Detect which cell encompasses the target text, then output its [X, Y] center coordinate. 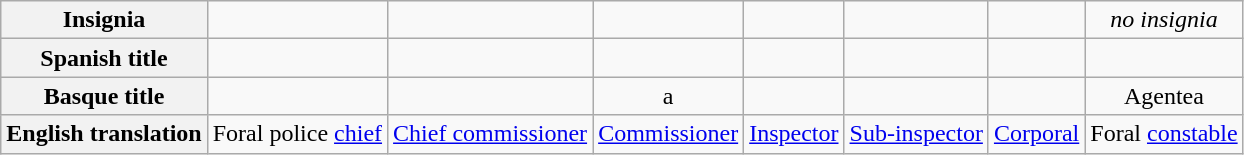
Agentea [1164, 96]
Spanish title [104, 58]
Sub-inspector [916, 134]
no insignia [1164, 20]
Chief commissioner [490, 134]
a [668, 96]
Corporal [1036, 134]
English translation [104, 134]
Foral constable [1164, 134]
Basque title [104, 96]
Insignia [104, 20]
Commissioner [668, 134]
Foral police chief [297, 134]
Inspector [794, 134]
